Return [x, y] of the center of cell containing provided text 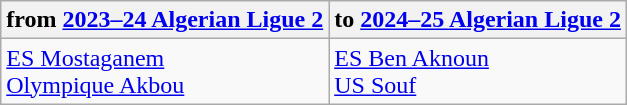
from 2023–24 Algerian Ligue 2 [165, 20]
ES Ben AknounUS Souf [478, 72]
ES MostaganemOlympique Akbou [165, 72]
to 2024–25 Algerian Ligue 2 [478, 20]
